Search for the cell housing the specified text and yield its [X, Y] center coordinate. 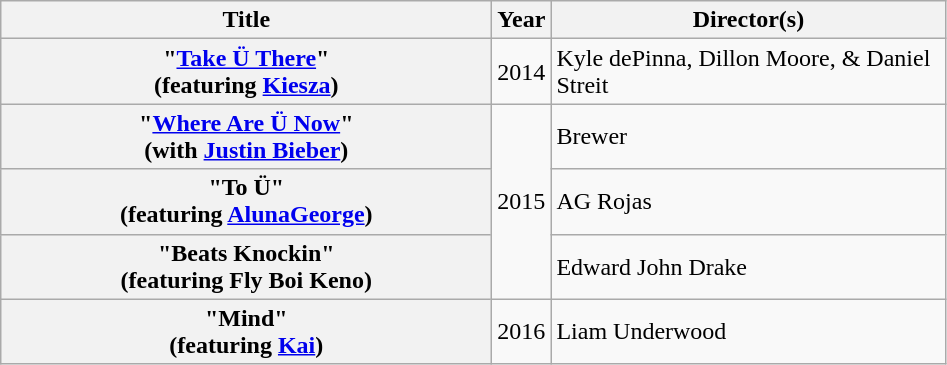
"To Ü"(featuring AlunaGeorge) [246, 202]
Edward John Drake [748, 266]
Liam Underwood [748, 332]
"Beats Knockin"(featuring Fly Boi Keno) [246, 266]
2016 [522, 332]
Brewer [748, 136]
2015 [522, 202]
Kyle dePinna, Dillon Moore, & Daniel Streit [748, 72]
Director(s) [748, 20]
"Take Ü There"(featuring Kiesza) [246, 72]
2014 [522, 72]
"Mind"(featuring Kai) [246, 332]
Year [522, 20]
"Where Are Ü Now"(with Justin Bieber) [246, 136]
AG Rojas [748, 202]
Title [246, 20]
